Search for the cell housing the specified text and yield its (x, y) center coordinate. 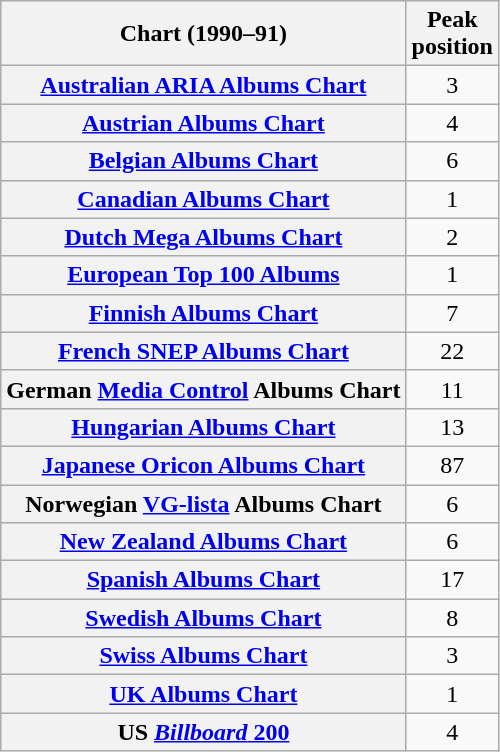
Canadian Albums Chart (204, 199)
Finnish Albums Chart (204, 313)
US Billboard 200 (204, 732)
Swedish Albums Chart (204, 618)
Swiss Albums Chart (204, 656)
7 (452, 313)
22 (452, 351)
Peakposition (452, 34)
Austrian Albums Chart (204, 123)
Belgian Albums Chart (204, 161)
17 (452, 580)
87 (452, 465)
New Zealand Albums Chart (204, 542)
French SNEP Albums Chart (204, 351)
2 (452, 237)
German Media Control Albums Chart (204, 389)
13 (452, 427)
Japanese Oricon Albums Chart (204, 465)
Chart (1990–91) (204, 34)
Australian ARIA Albums Chart (204, 85)
Hungarian Albums Chart (204, 427)
Dutch Mega Albums Chart (204, 237)
Norwegian VG-lista Albums Chart (204, 503)
8 (452, 618)
11 (452, 389)
European Top 100 Albums (204, 275)
Spanish Albums Chart (204, 580)
UK Albums Chart (204, 694)
